Scan for the cell matching the given text and deliver its (X, Y) coordinate at center. 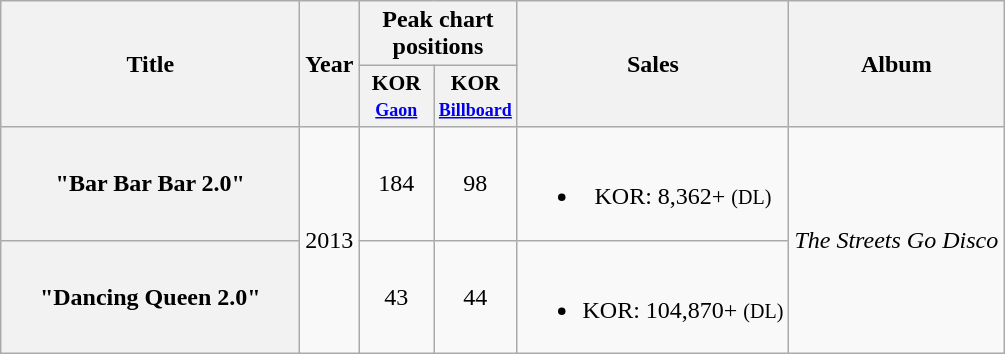
KOR: 104,870+ (DL) (653, 296)
Sales (653, 64)
KOR: 8,362+ (DL) (653, 184)
Album (896, 64)
Title (150, 64)
98 (476, 184)
Peak chart positions (438, 34)
The Streets Go Disco (896, 240)
"Dancing Queen 2.0" (150, 296)
KOR Gaon (396, 96)
43 (396, 296)
184 (396, 184)
"Bar Bar Bar 2.0" (150, 184)
44 (476, 296)
Year (330, 64)
KOR Billboard (476, 96)
2013 (330, 240)
